From the cell containing the given text, extract its center point as [X, Y] coordinate. 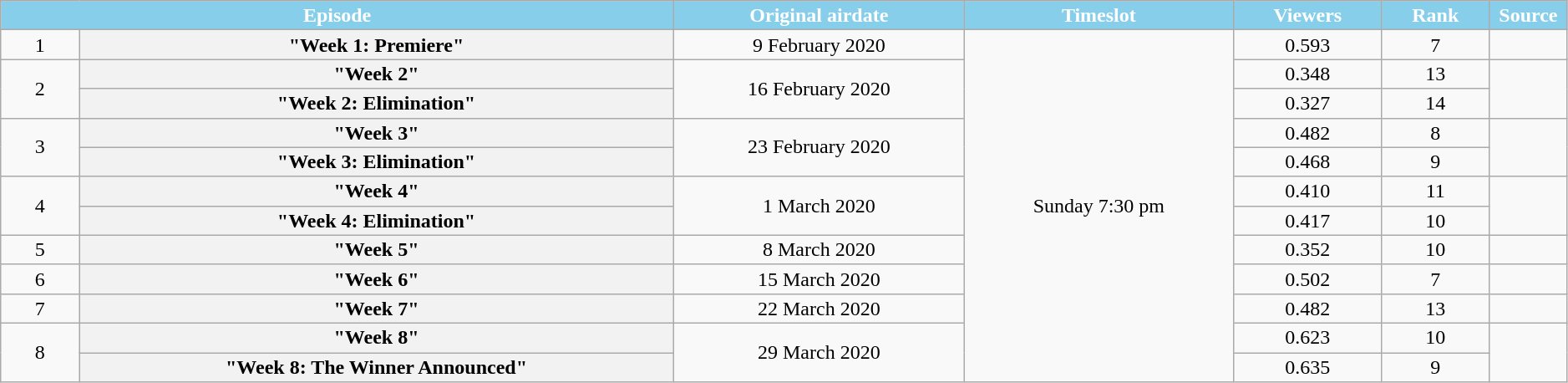
"Week 6" [377, 279]
11 [1435, 191]
"Week 1: Premiere" [377, 45]
0.327 [1307, 104]
Rank [1435, 15]
Sunday 7:30 pm [1099, 206]
Episode [337, 15]
14 [1435, 104]
6 [40, 279]
"Week 4" [377, 191]
"Week 3" [377, 132]
4 [40, 206]
15 March 2020 [819, 279]
0.348 [1307, 74]
1 [40, 45]
"Week 8" [377, 338]
0.623 [1307, 338]
"Week 5" [377, 249]
Original airdate [819, 15]
2 [40, 89]
Source [1529, 15]
16 February 2020 [819, 89]
0.468 [1307, 162]
"Week 7" [377, 308]
5 [40, 249]
3 [40, 147]
0.352 [1307, 249]
9 February 2020 [819, 45]
0.593 [1307, 45]
22 March 2020 [819, 308]
"Week 4: Elimination" [377, 221]
"Week 3: Elimination" [377, 162]
0.417 [1307, 221]
"Week 2" [377, 74]
8 March 2020 [819, 249]
Timeslot [1099, 15]
23 February 2020 [819, 147]
0.410 [1307, 191]
Viewers [1307, 15]
29 March 2020 [819, 352]
"Week 2: Elimination" [377, 104]
0.635 [1307, 368]
"Week 8: The Winner Announced" [377, 368]
1 March 2020 [819, 206]
0.502 [1307, 279]
